Search for the cell housing the specified text and yield its (x, y) center coordinate. 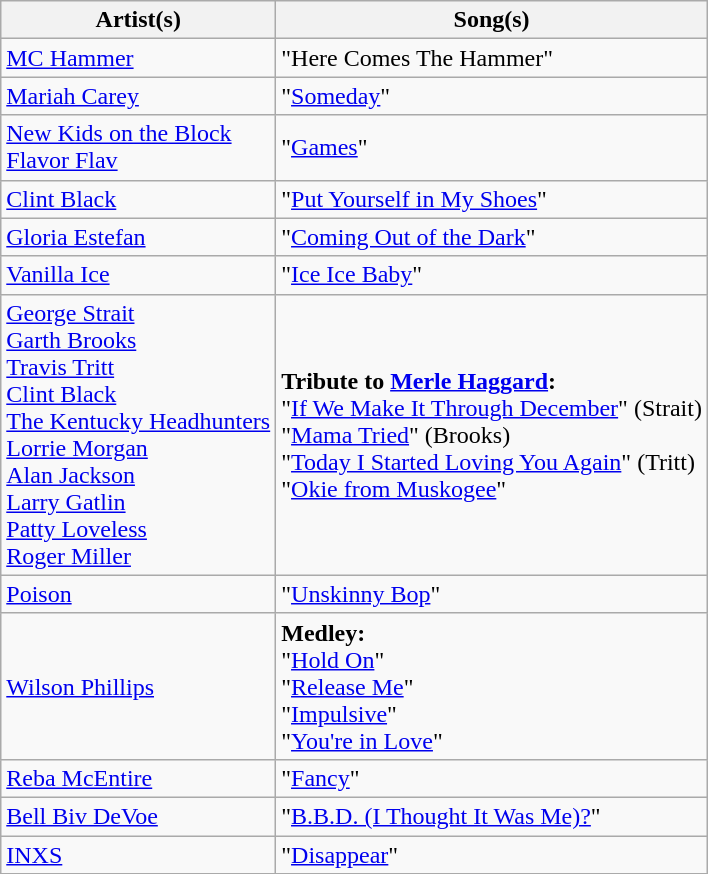
New Kids on the BlockFlavor Flav (138, 148)
"Put Yourself in My Shoes" (492, 199)
INXS (138, 855)
"B.B.D. (I Thought It Was Me)?" (492, 816)
"Games" (492, 148)
Clint Black (138, 199)
"Ice Ice Baby" (492, 275)
George StraitGarth BrooksTravis TrittClint BlackThe Kentucky HeadhuntersLorrie MorganAlan JacksonLarry GatlinPatty LovelessRoger Miller (138, 434)
Tribute to Merle Haggard:"If We Make It Through December" (Strait)"Mama Tried" (Brooks)"Today I Started Loving You Again" (Tritt)"Okie from Muskogee" (492, 434)
Song(s) (492, 20)
"Someday" (492, 96)
Gloria Estefan (138, 237)
Reba McEntire (138, 778)
Bell Biv DeVoe (138, 816)
Mariah Carey (138, 96)
Artist(s) (138, 20)
"Coming Out of the Dark" (492, 237)
Medley:"Hold On""Release Me""Impulsive""You're in Love" (492, 686)
Wilson Phillips (138, 686)
Vanilla Ice (138, 275)
"Unskinny Bop" (492, 594)
"Fancy" (492, 778)
MC Hammer (138, 58)
"Disappear" (492, 855)
Poison (138, 594)
"Here Comes The Hammer" (492, 58)
